Capture the cell that displays the provided text and extract its [x, y] central coordinate. 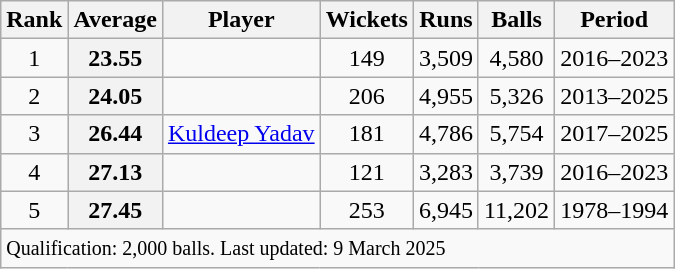
27.13 [116, 172]
3,283 [446, 172]
6,945 [446, 210]
3 [34, 134]
Average [116, 20]
5 [34, 210]
3,739 [516, 172]
181 [366, 134]
5,326 [516, 96]
1978–1994 [614, 210]
2017–2025 [614, 134]
206 [366, 96]
5,754 [516, 134]
4,580 [516, 58]
26.44 [116, 134]
4,955 [446, 96]
Balls [516, 20]
Player [241, 20]
Kuldeep Yadav [241, 134]
27.45 [116, 210]
Period [614, 20]
1 [34, 58]
253 [366, 210]
Qualification: 2,000 balls. Last updated: 9 March 2025 [338, 248]
24.05 [116, 96]
2 [34, 96]
Wickets [366, 20]
Runs [446, 20]
4,786 [446, 134]
149 [366, 58]
121 [366, 172]
11,202 [516, 210]
3,509 [446, 58]
2013–2025 [614, 96]
23.55 [116, 58]
4 [34, 172]
Rank [34, 20]
